From the cell containing the given text, extract its center point as (X, Y) coordinate. 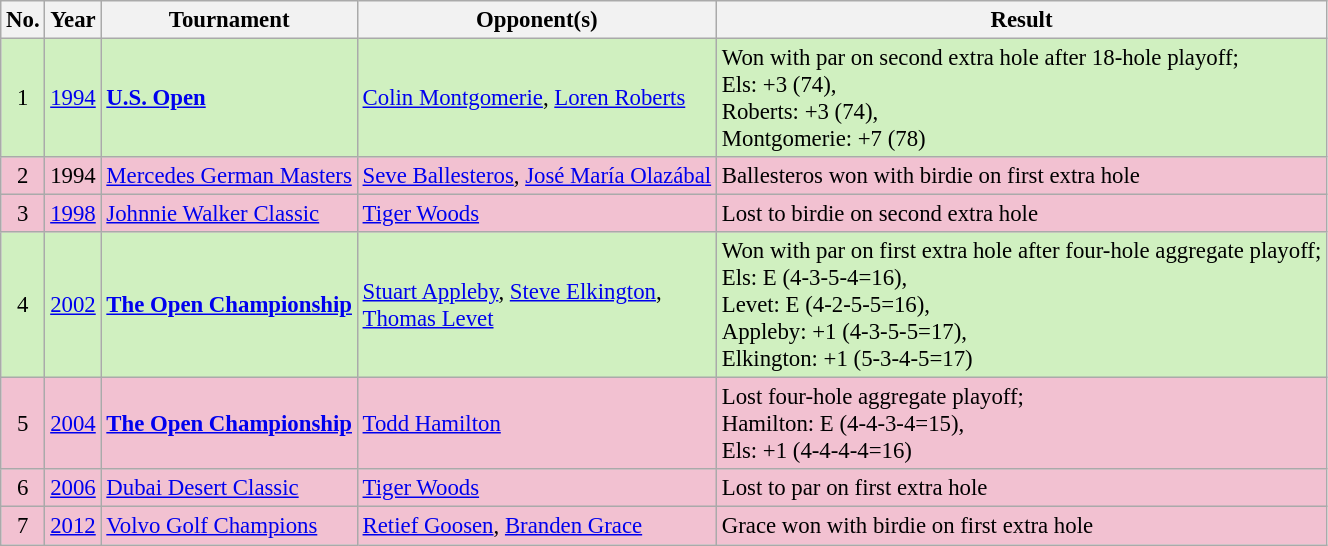
Won with par on second extra hole after 18-hole playoff;Els: +3 (74),Roberts: +3 (74),Montgomerie: +7 (78) (1021, 98)
Johnnie Walker Classic (229, 214)
Ballesteros won with birdie on first extra hole (1021, 176)
Opponent(s) (536, 20)
Colin Montgomerie, Loren Roberts (536, 98)
1 (23, 98)
Lost four-hole aggregate playoff;Hamilton: E (4-4-3-4=15),Els: +1 (4-4-4-4=16) (1021, 424)
2004 (73, 424)
Lost to par on first extra hole (1021, 489)
Stuart Appleby, Steve Elkington, Thomas Levet (536, 305)
6 (23, 489)
Mercedes German Masters (229, 176)
2002 (73, 305)
Seve Ballesteros, José María Olazábal (536, 176)
5 (23, 424)
Year (73, 20)
No. (23, 20)
2006 (73, 489)
Lost to birdie on second extra hole (1021, 214)
4 (23, 305)
2012 (73, 526)
Grace won with birdie on first extra hole (1021, 526)
Volvo Golf Champions (229, 526)
1998 (73, 214)
Result (1021, 20)
Tournament (229, 20)
Dubai Desert Classic (229, 489)
2 (23, 176)
3 (23, 214)
U.S. Open (229, 98)
Retief Goosen, Branden Grace (536, 526)
7 (23, 526)
Todd Hamilton (536, 424)
